Find where the given text appears and provide that cell's center as (x, y) coordinate. 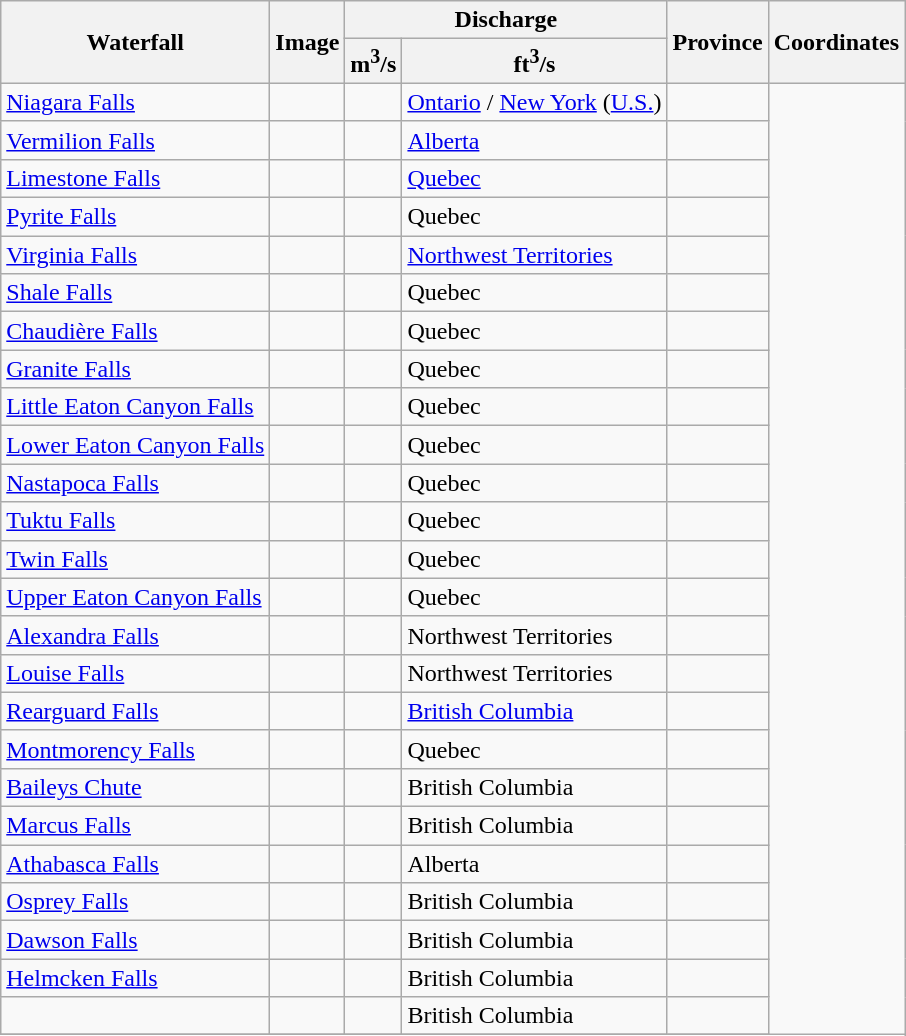
Twin Falls (136, 559)
Athabasca Falls (136, 864)
Tuktu Falls (136, 521)
Virginia Falls (136, 255)
Dawson Falls (136, 940)
Vermilion Falls (136, 140)
Ontario / New York (U.S.) (534, 102)
Louise Falls (136, 673)
Alexandra Falls (136, 635)
Shale Falls (136, 293)
Little Eaton Canyon Falls (136, 407)
Niagara Falls (136, 102)
Baileys Chute (136, 787)
Chaudière Falls (136, 331)
Nastapoca Falls (136, 483)
Image (308, 42)
Marcus Falls (136, 826)
Granite Falls (136, 369)
Helmcken Falls (136, 978)
Coordinates (836, 42)
Limestone Falls (136, 178)
Montmorency Falls (136, 749)
Osprey Falls (136, 902)
Discharge (506, 20)
Waterfall (136, 42)
Pyrite Falls (136, 217)
Upper Eaton Canyon Falls (136, 597)
Lower Eaton Canyon Falls (136, 445)
Rearguard Falls (136, 711)
m3/s (374, 62)
Province (718, 42)
ft3/s (534, 62)
